For the text-containing cell, return its midpoint in (X, Y) coordinate format. 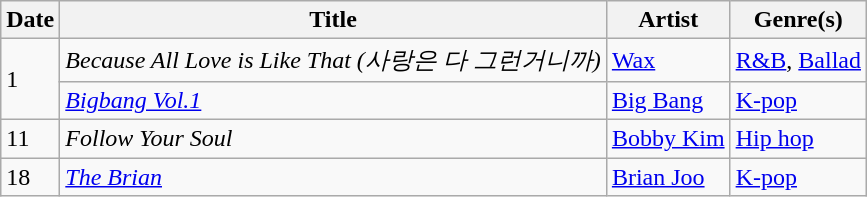
R&B, Ballad (798, 60)
The Brian (334, 177)
Genre(s) (798, 20)
1 (30, 80)
Artist (668, 20)
Bigbang Vol.1 (334, 100)
Follow Your Soul (334, 138)
Brian Joo (668, 177)
Big Bang (668, 100)
Wax (668, 60)
Because All Love is Like That (사랑은 다 그런거니까) (334, 60)
11 (30, 138)
Bobby Kim (668, 138)
Title (334, 20)
Date (30, 20)
Hip hop (798, 138)
18 (30, 177)
